Output the (X, Y) coordinate of the center of the cell containing the given text.  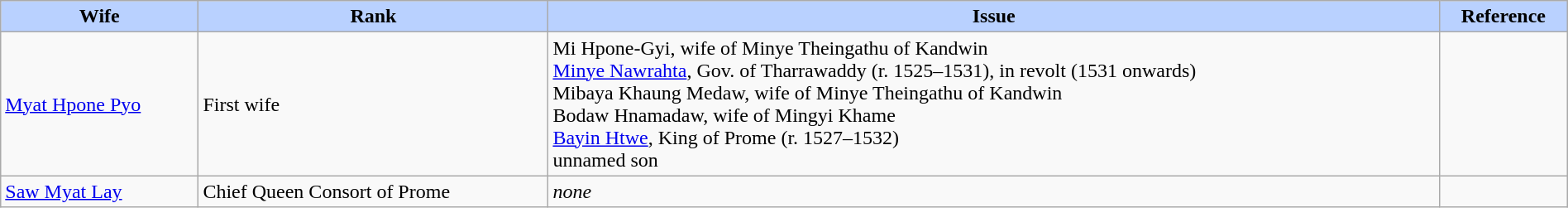
Saw Myat Lay (99, 191)
First wife (374, 104)
none (994, 191)
Rank (374, 17)
Wife (99, 17)
Myat Hpone Pyo (99, 104)
Chief Queen Consort of Prome (374, 191)
Reference (1503, 17)
Issue (994, 17)
